Scan for the cell matching the given text and deliver its (x, y) coordinate at center. 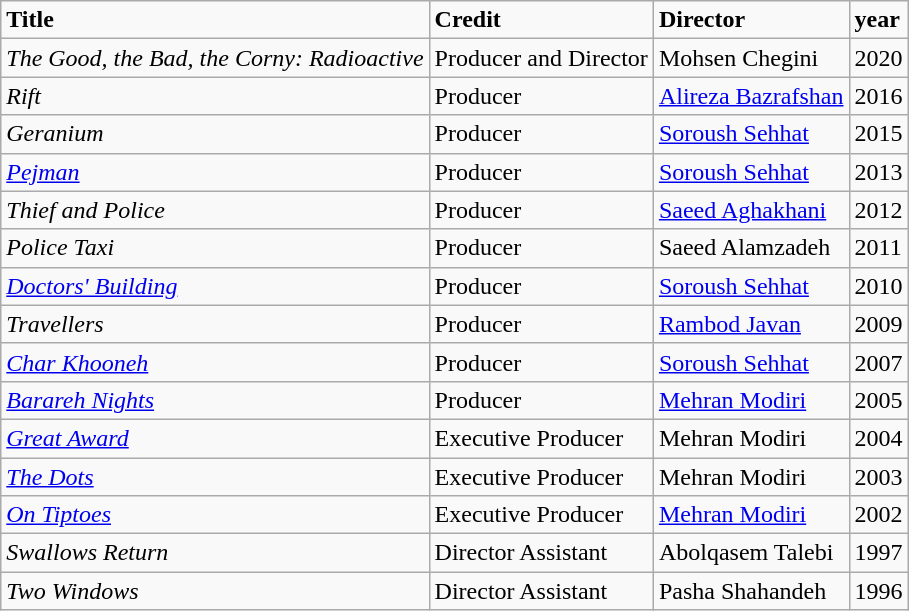
2007 (878, 362)
2015 (878, 134)
Great Award (215, 438)
Saeed Aghakhani (751, 210)
2009 (878, 324)
Police Taxi (215, 248)
Geranium (215, 134)
Director (751, 20)
Two Windows (215, 591)
Pasha Shahandeh (751, 591)
The Dots (215, 477)
1997 (878, 553)
The Good, the Bad, the Corny: Radioactive (215, 58)
Thief and Police (215, 210)
2004 (878, 438)
Barareh Nights (215, 400)
2016 (878, 96)
1996 (878, 591)
Rambod Javan (751, 324)
2013 (878, 172)
Char Khooneh (215, 362)
year (878, 20)
2002 (878, 515)
2010 (878, 286)
Rift (215, 96)
Producer and Director (541, 58)
Saeed Alamzadeh (751, 248)
2020 (878, 58)
Mohsen Chegini (751, 58)
Swallows Return (215, 553)
On Tiptoes (215, 515)
2005 (878, 400)
2012 (878, 210)
Pejman (215, 172)
Alireza Bazrafshan (751, 96)
Credit (541, 20)
Title (215, 20)
2003 (878, 477)
Abolqasem Talebi (751, 553)
Doctors' Building (215, 286)
Travellers (215, 324)
2011 (878, 248)
